For the text-containing cell, return its midpoint in [X, Y] coordinate format. 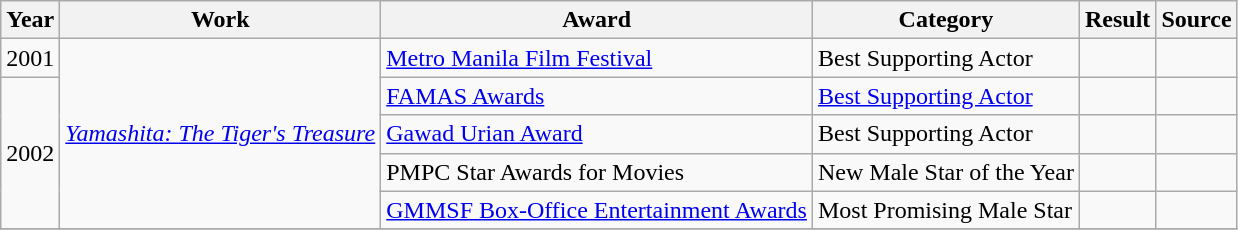
Most Promising Male Star [946, 210]
Source [1196, 20]
Year [30, 20]
GMMSF Box-Office Entertainment Awards [597, 210]
Result [1117, 20]
2001 [30, 58]
Category [946, 20]
New Male Star of the Year [946, 172]
PMPC Star Awards for Movies [597, 172]
Yamashita: The Tiger's Treasure [220, 134]
2002 [30, 153]
Metro Manila Film Festival [597, 58]
Gawad Urian Award [597, 134]
Award [597, 20]
FAMAS Awards [597, 96]
Work [220, 20]
